Find where the given text appears and provide that cell's center as [x, y] coordinate. 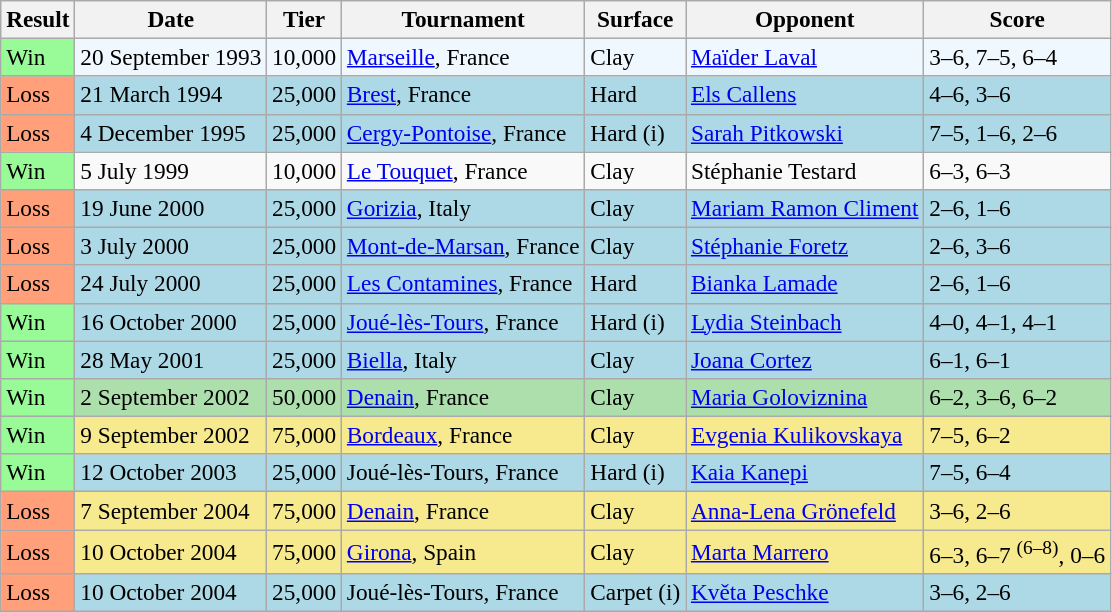
Biella, Italy [462, 359]
9 September 2002 [171, 435]
Marseille, France [462, 57]
Joana Cortez [805, 359]
Date [171, 19]
3–6, 7–5, 6–4 [1018, 57]
7–5, 1–6, 2–6 [1018, 133]
Els Callens [805, 95]
12 October 2003 [171, 473]
24 July 2000 [171, 284]
Květa Peschke [805, 592]
Score [1018, 19]
Anna-Lena Grönefeld [805, 510]
6–3, 6–3 [1018, 170]
Stéphanie Testard [805, 170]
2–6, 3–6 [1018, 246]
Bordeaux, France [462, 435]
28 May 2001 [171, 359]
Stéphanie Foretz [805, 246]
3 July 2000 [171, 246]
5 July 1999 [171, 170]
21 March 1994 [171, 95]
Carpet (i) [636, 592]
4–6, 3–6 [1018, 95]
Brest, France [462, 95]
Surface [636, 19]
Opponent [805, 19]
Cergy-Pontoise, France [462, 133]
Mariam Ramon Climent [805, 208]
Les Contamines, France [462, 284]
2 September 2002 [171, 397]
Kaia Kanepi [805, 473]
7 September 2004 [171, 510]
Mont-de-Marsan, France [462, 246]
Tournament [462, 19]
Evgenia Kulikovskaya [805, 435]
Lydia Steinbach [805, 322]
Sarah Pitkowski [805, 133]
6–2, 3–6, 6–2 [1018, 397]
7–5, 6–2 [1018, 435]
Maria Goloviznina [805, 397]
Marta Marrero [805, 551]
6–1, 6–1 [1018, 359]
19 June 2000 [171, 208]
Result [38, 19]
Girona, Spain [462, 551]
20 September 1993 [171, 57]
16 October 2000 [171, 322]
Le Touquet, France [462, 170]
Tier [304, 19]
4 December 1995 [171, 133]
Bianka Lamade [805, 284]
Maïder Laval [805, 57]
7–5, 6–4 [1018, 473]
6–3, 6–7 (6–8), 0–6 [1018, 551]
4–0, 4–1, 4–1 [1018, 322]
Gorizia, Italy [462, 208]
50,000 [304, 397]
